Scan for the cell matching the given text and deliver its (X, Y) coordinate at center. 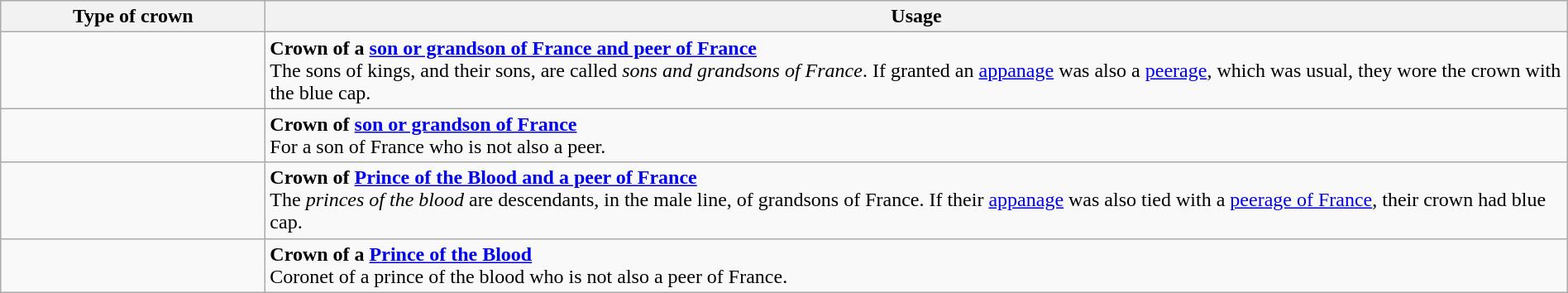
Usage (916, 17)
Crown of son or grandson of FranceFor a son of France who is not also a peer. (916, 136)
Type of crown (133, 17)
Crown of a Prince of the BloodCoronet of a prince of the blood who is not also a peer of France. (916, 265)
